Identify which cell holds the provided text, then report its [X, Y] central coordinate. 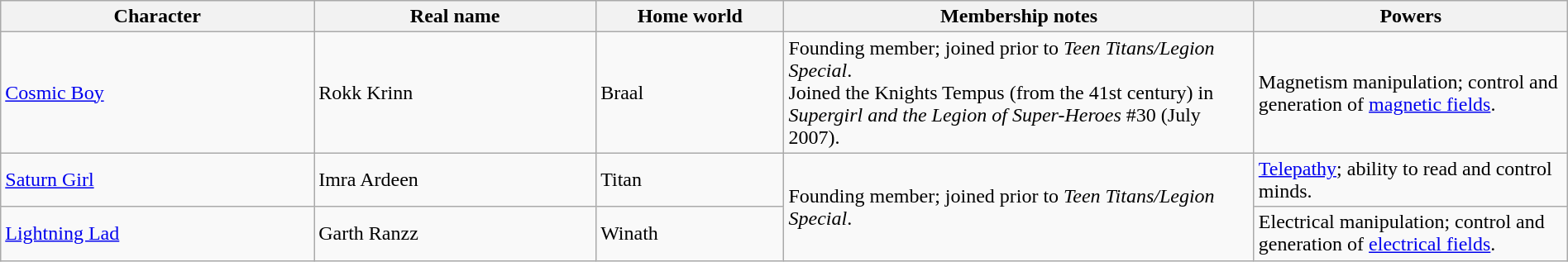
Magnetism manipulation; control and generation of magnetic fields. [1411, 93]
Real name [455, 17]
Telepathy; ability to read and control minds. [1411, 180]
Electrical manipulation; control and generation of electrical fields. [1411, 233]
Winath [690, 233]
Powers [1411, 17]
Founding member; joined prior to Teen Titans/Legion Special. [1019, 207]
Membership notes [1019, 17]
Saturn Girl [157, 180]
Imra Ardeen [455, 180]
Home world [690, 17]
Rokk Krinn [455, 93]
Titan [690, 180]
Braal [690, 93]
Character [157, 17]
Lightning Lad [157, 233]
Garth Ranzz [455, 233]
Cosmic Boy [157, 93]
